Search for the cell housing the specified text and yield its [X, Y] center coordinate. 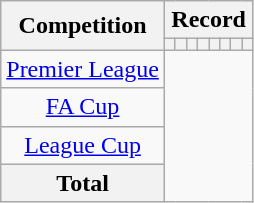
League Cup [83, 145]
Record [208, 20]
FA Cup [83, 107]
Premier League [83, 69]
Total [83, 183]
Competition [83, 26]
